Search for the cell housing the specified text and yield its [x, y] center coordinate. 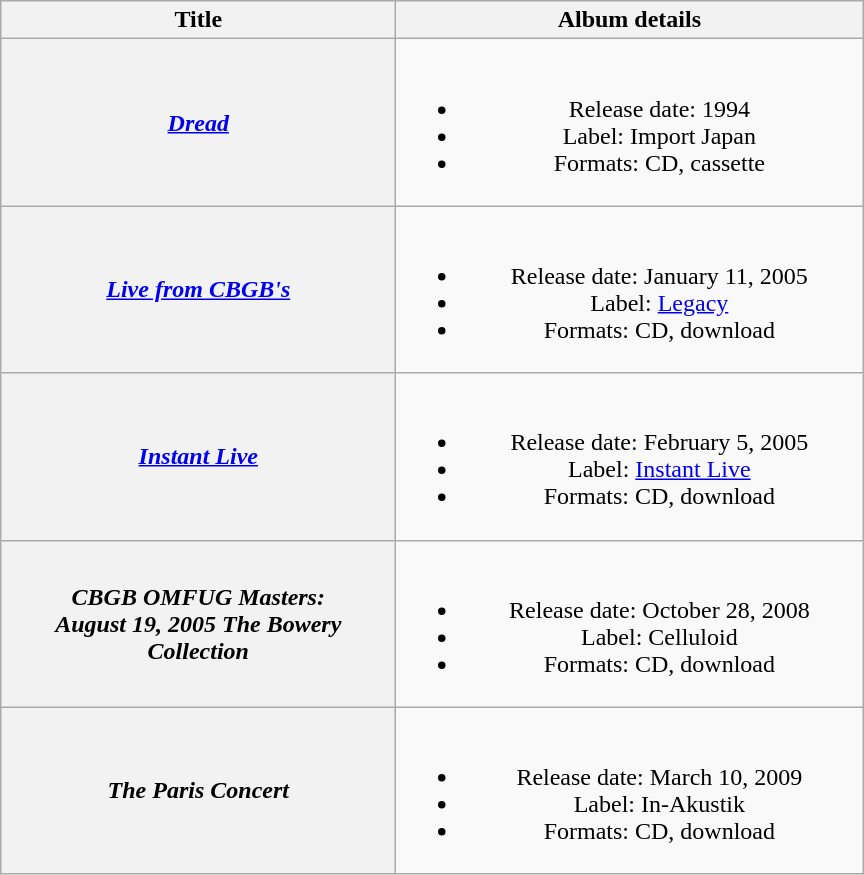
Release date: February 5, 2005Label: Instant LiveFormats: CD, download [630, 456]
CBGB OMFUG Masters:August 19, 2005 The Bowery Collection [198, 624]
Release date: 1994Label: Import JapanFormats: CD, cassette [630, 122]
Release date: March 10, 2009Label: In-AkustikFormats: CD, download [630, 790]
Album details [630, 20]
The Paris Concert [198, 790]
Release date: January 11, 2005Label: LegacyFormats: CD, download [630, 290]
Instant Live [198, 456]
Title [198, 20]
Release date: October 28, 2008Label: CelluloidFormats: CD, download [630, 624]
Dread [198, 122]
Live from CBGB's [198, 290]
